Identify which cell holds the provided text, then report its (x, y) central coordinate. 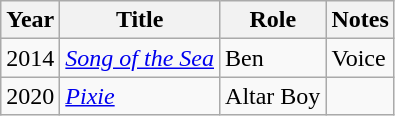
Title (140, 20)
Altar Boy (273, 96)
Song of the Sea (140, 58)
2020 (30, 96)
Ben (273, 58)
Notes (360, 20)
Year (30, 20)
Pixie (140, 96)
2014 (30, 58)
Voice (360, 58)
Role (273, 20)
